Find where the given text appears and provide that cell's center as (X, Y) coordinate. 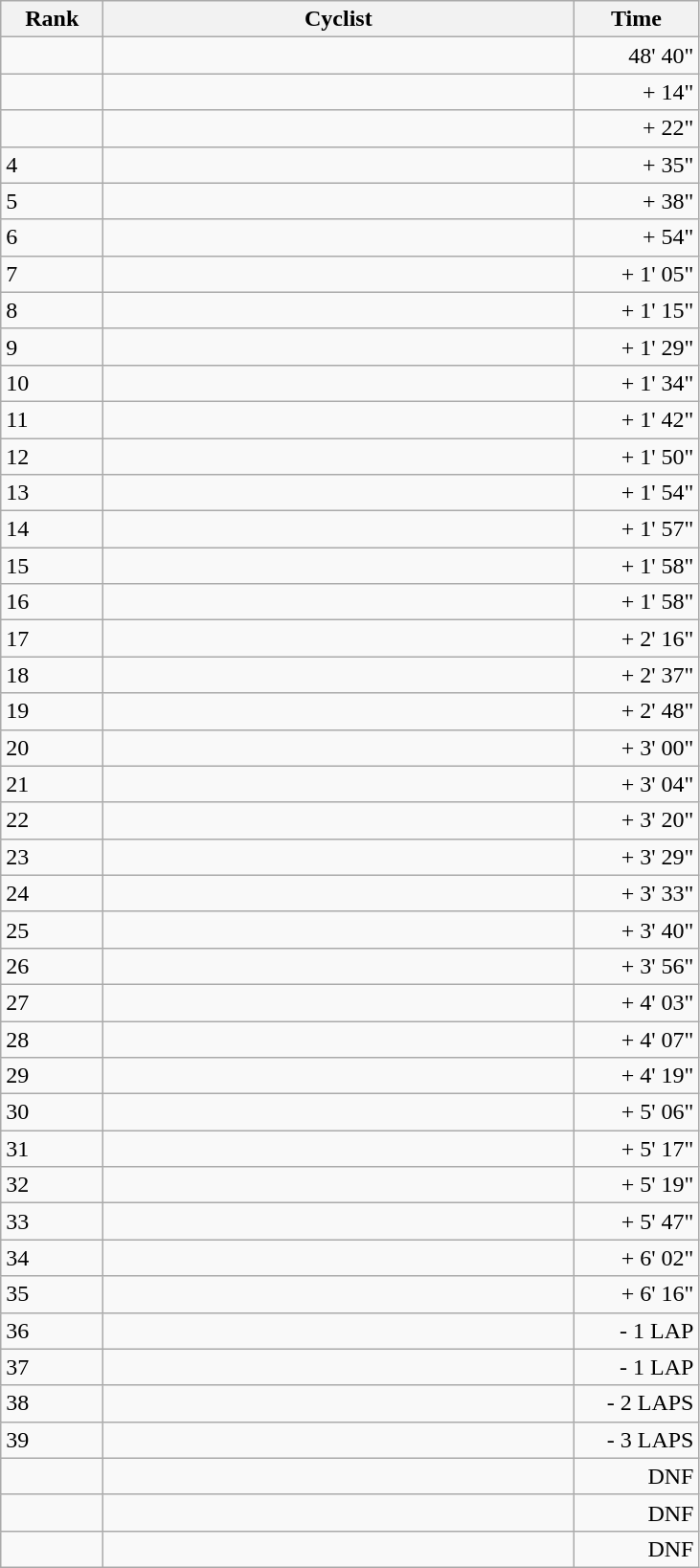
35 (52, 1294)
12 (52, 457)
25 (52, 930)
20 (52, 748)
+ 5' 06" (636, 1112)
+ 1' 42" (636, 419)
+ 3' 04" (636, 784)
23 (52, 857)
16 (52, 602)
+ 6' 02" (636, 1258)
- 3 LAPS (636, 1440)
10 (52, 383)
26 (52, 966)
+ 3' 20" (636, 820)
+ 2' 16" (636, 638)
+ 4' 07" (636, 1039)
+ 35" (636, 165)
+ 3' 40" (636, 930)
+ 1' 57" (636, 529)
22 (52, 820)
38 (52, 1403)
36 (52, 1331)
37 (52, 1367)
+ 2' 48" (636, 711)
28 (52, 1039)
5 (52, 201)
Time (636, 19)
34 (52, 1258)
+ 4' 19" (636, 1076)
19 (52, 711)
24 (52, 893)
15 (52, 566)
+ 1' 05" (636, 274)
+ 1' 15" (636, 310)
+ 5' 19" (636, 1185)
+ 3' 33" (636, 893)
- 2 LAPS (636, 1403)
8 (52, 310)
7 (52, 274)
39 (52, 1440)
21 (52, 784)
Cyclist (339, 19)
9 (52, 347)
+ 5' 47" (636, 1221)
6 (52, 237)
+ 2' 37" (636, 675)
+ 1' 50" (636, 457)
+ 3' 00" (636, 748)
+ 38" (636, 201)
+ 4' 03" (636, 1002)
Rank (52, 19)
+ 1' 29" (636, 347)
48' 40" (636, 56)
27 (52, 1002)
32 (52, 1185)
13 (52, 493)
+ 14" (636, 92)
+ 6' 16" (636, 1294)
30 (52, 1112)
17 (52, 638)
33 (52, 1221)
+ 3' 56" (636, 966)
4 (52, 165)
31 (52, 1149)
11 (52, 419)
+ 3' 29" (636, 857)
+ 1' 34" (636, 383)
+ 5' 17" (636, 1149)
18 (52, 675)
14 (52, 529)
+ 54" (636, 237)
29 (52, 1076)
+ 1' 54" (636, 493)
+ 22" (636, 128)
